Return (X, Y) of the center of cell containing provided text 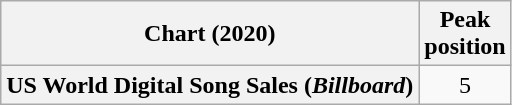
US World Digital Song Sales (Billboard) (210, 85)
Peakposition (465, 34)
Chart (2020) (210, 34)
5 (465, 85)
